Locate the cell with the specified text and output its (X, Y) center coordinate. 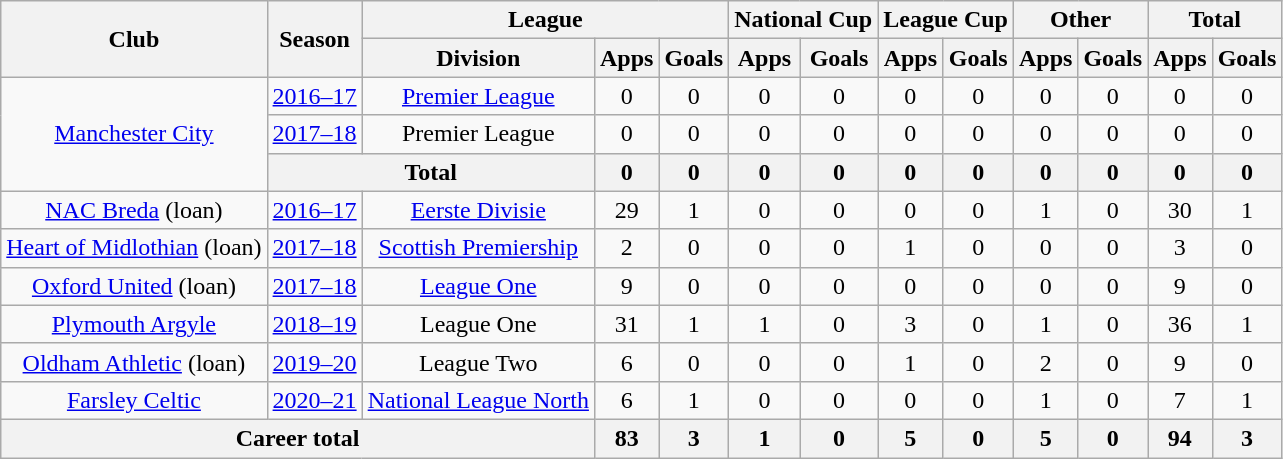
2019–20 (314, 362)
Division (478, 58)
36 (1180, 324)
National Cup (804, 20)
31 (626, 324)
League Two (478, 362)
National League North (478, 400)
83 (626, 438)
2020–21 (314, 400)
Heart of Midlothian (loan) (134, 248)
30 (1180, 210)
League Cup (946, 20)
29 (626, 210)
2018–19 (314, 324)
Season (314, 39)
Eerste Divisie (478, 210)
Manchester City (134, 134)
Career total (298, 438)
NAC Breda (loan) (134, 210)
7 (1180, 400)
94 (1180, 438)
Plymouth Argyle (134, 324)
Oxford United (loan) (134, 286)
Oldham Athletic (loan) (134, 362)
League (545, 20)
Scottish Premiership (478, 248)
Farsley Celtic (134, 400)
Other (1080, 20)
Club (134, 39)
